Extract the [X, Y] coordinate from the center of the cell holding the provided text.  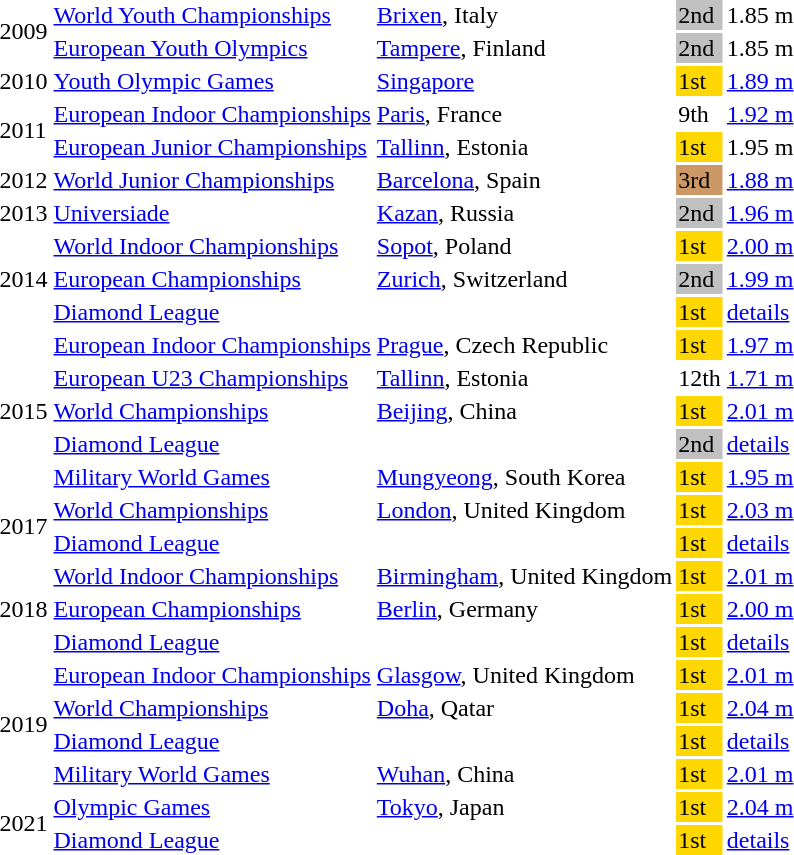
Glasgow, United Kingdom [524, 675]
Universiade [212, 213]
3rd [700, 180]
Prague, Czech Republic [524, 345]
Barcelona, Spain [524, 180]
Beijing, China [524, 411]
European Junior Championships [212, 147]
Paris, France [524, 114]
European U23 Championships [212, 378]
9th [700, 114]
12th [700, 378]
European Youth Olympics [212, 48]
Brixen, Italy [524, 15]
Sopot, Poland [524, 246]
Olympic Games [212, 807]
World Junior Championships [212, 180]
Kazan, Russia [524, 213]
Tokyo, Japan [524, 807]
Berlin, Germany [524, 609]
Mungyeong, South Korea [524, 477]
World Youth Championships [212, 15]
Wuhan, China [524, 774]
Zurich, Switzerland [524, 279]
Doha, Qatar [524, 708]
Youth Olympic Games [212, 81]
London, United Kingdom [524, 510]
Tampere, Finland [524, 48]
Singapore [524, 81]
Birmingham, United Kingdom [524, 576]
